Determine the [X, Y] coordinate at the center of the cell enclosing the given text.  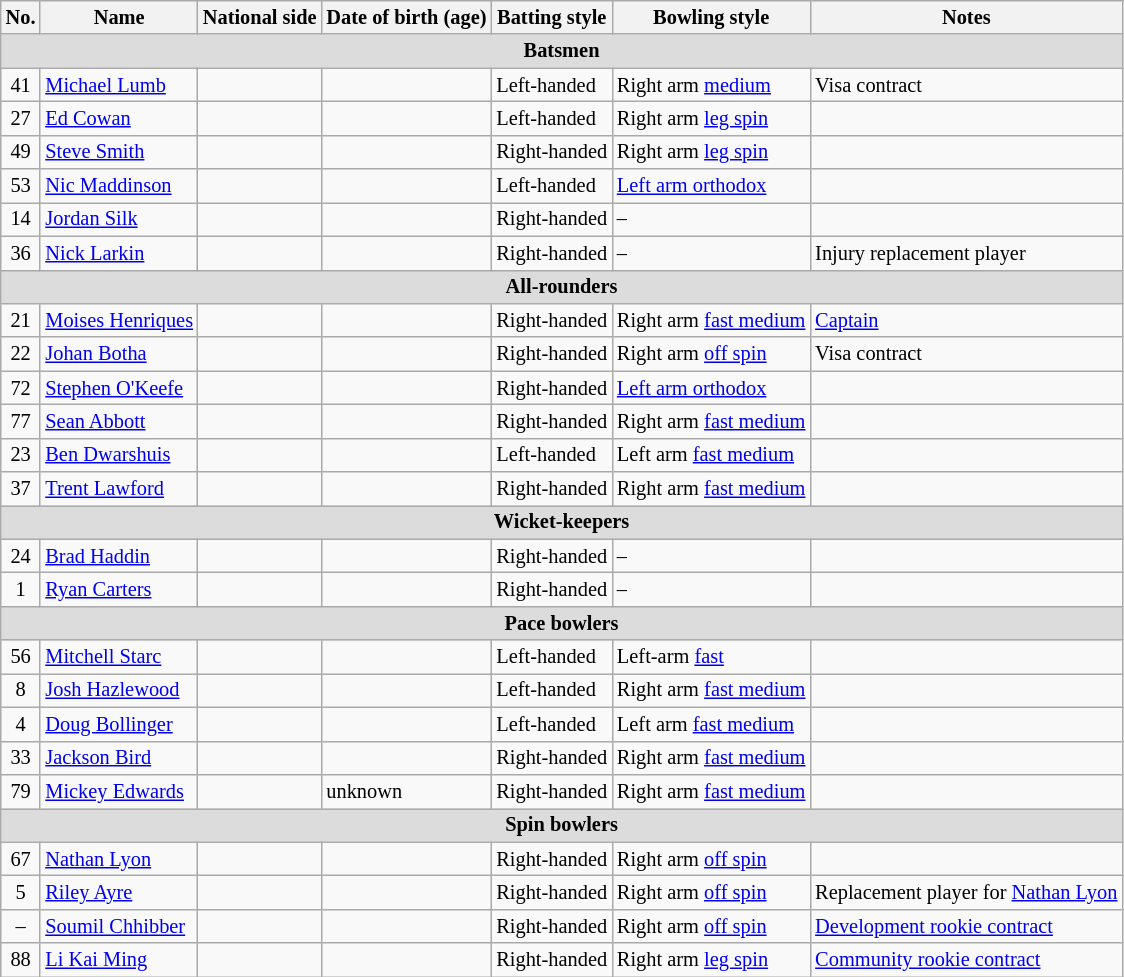
36 [21, 253]
No. [21, 17]
Riley Ayre [118, 892]
Date of birth (age) [406, 17]
Johan Botha [118, 354]
Batsmen [562, 51]
49 [21, 152]
Michael Lumb [118, 85]
23 [21, 455]
8 [21, 690]
21 [21, 320]
Right arm medium [711, 85]
Li Kai Ming [118, 960]
1 [21, 589]
27 [21, 118]
Brad Haddin [118, 556]
Ryan Carters [118, 589]
53 [21, 186]
Injury replacement player [966, 253]
Soumil Chhibber [118, 926]
Mitchell Starc [118, 657]
Moises Henriques [118, 320]
Mickey Edwards [118, 791]
5 [21, 892]
56 [21, 657]
National side [260, 17]
Ed Cowan [118, 118]
unknown [406, 791]
Replacement player for Nathan Lyon [966, 892]
Batting style [552, 17]
72 [21, 388]
Left-arm fast [711, 657]
Captain [966, 320]
Jordan Silk [118, 219]
Nic Maddinson [118, 186]
Sean Abbott [118, 421]
14 [21, 219]
Nick Larkin [118, 253]
Bowling style [711, 17]
Development rookie contract [966, 926]
Spin bowlers [562, 825]
79 [21, 791]
Trent Lawford [118, 489]
Stephen O'Keefe [118, 388]
Nathan Lyon [118, 859]
Steve Smith [118, 152]
Community rookie contract [966, 960]
Doug Bollinger [118, 724]
Wicket-keepers [562, 522]
All-rounders [562, 287]
Ben Dwarshuis [118, 455]
41 [21, 85]
33 [21, 758]
Name [118, 17]
4 [21, 724]
Pace bowlers [562, 623]
24 [21, 556]
Notes [966, 17]
Josh Hazlewood [118, 690]
77 [21, 421]
88 [21, 960]
37 [21, 489]
67 [21, 859]
Jackson Bird [118, 758]
22 [21, 354]
